For the text-containing cell, return its midpoint in [x, y] coordinate format. 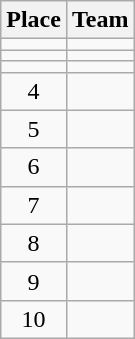
5 [34, 129]
Team [100, 20]
10 [34, 319]
Place [34, 20]
6 [34, 167]
7 [34, 205]
9 [34, 281]
4 [34, 91]
8 [34, 243]
